Return the [x, y] coordinate for the center point of the cell that contains the specified text.  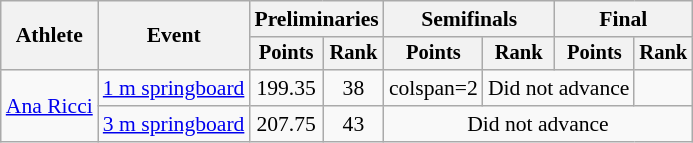
colspan=2 [434, 88]
3 m springboard [174, 124]
Semifinals [470, 19]
Event [174, 36]
Ana Ricci [50, 106]
Preliminaries [316, 19]
Athlete [50, 36]
Final [623, 19]
207.75 [286, 124]
38 [354, 88]
1 m springboard [174, 88]
199.35 [286, 88]
43 [354, 124]
